Determine the [x, y] coordinate at the center of the cell enclosing the given text.  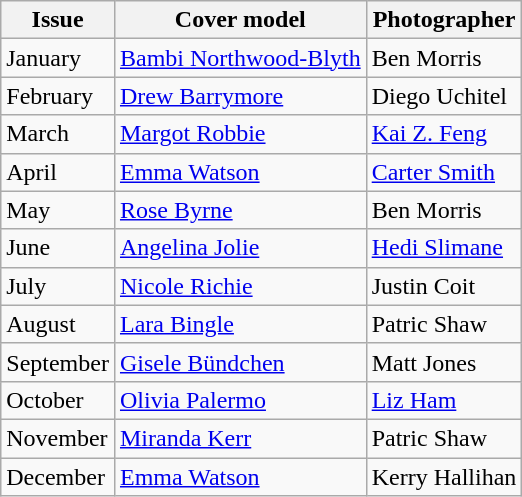
Cover model [240, 20]
Margot Robbie [240, 134]
August [58, 324]
November [58, 438]
Matt Jones [444, 362]
Angelina Jolie [240, 248]
Drew Barrymore [240, 96]
January [58, 58]
Miranda Kerr [240, 438]
December [58, 477]
September [58, 362]
October [58, 400]
Lara Bingle [240, 324]
Kai Z. Feng [444, 134]
Carter Smith [444, 172]
Photographer [444, 20]
April [58, 172]
Liz Ham [444, 400]
Hedi Slimane [444, 248]
February [58, 96]
March [58, 134]
Bambi Northwood-Blyth [240, 58]
June [58, 248]
May [58, 210]
July [58, 286]
Nicole Richie [240, 286]
Kerry Hallihan [444, 477]
Rose Byrne [240, 210]
Diego Uchitel [444, 96]
Issue [58, 20]
Gisele Bündchen [240, 362]
Justin Coit [444, 286]
Olivia Palermo [240, 400]
